Find where the given text appears and provide that cell's center as (x, y) coordinate. 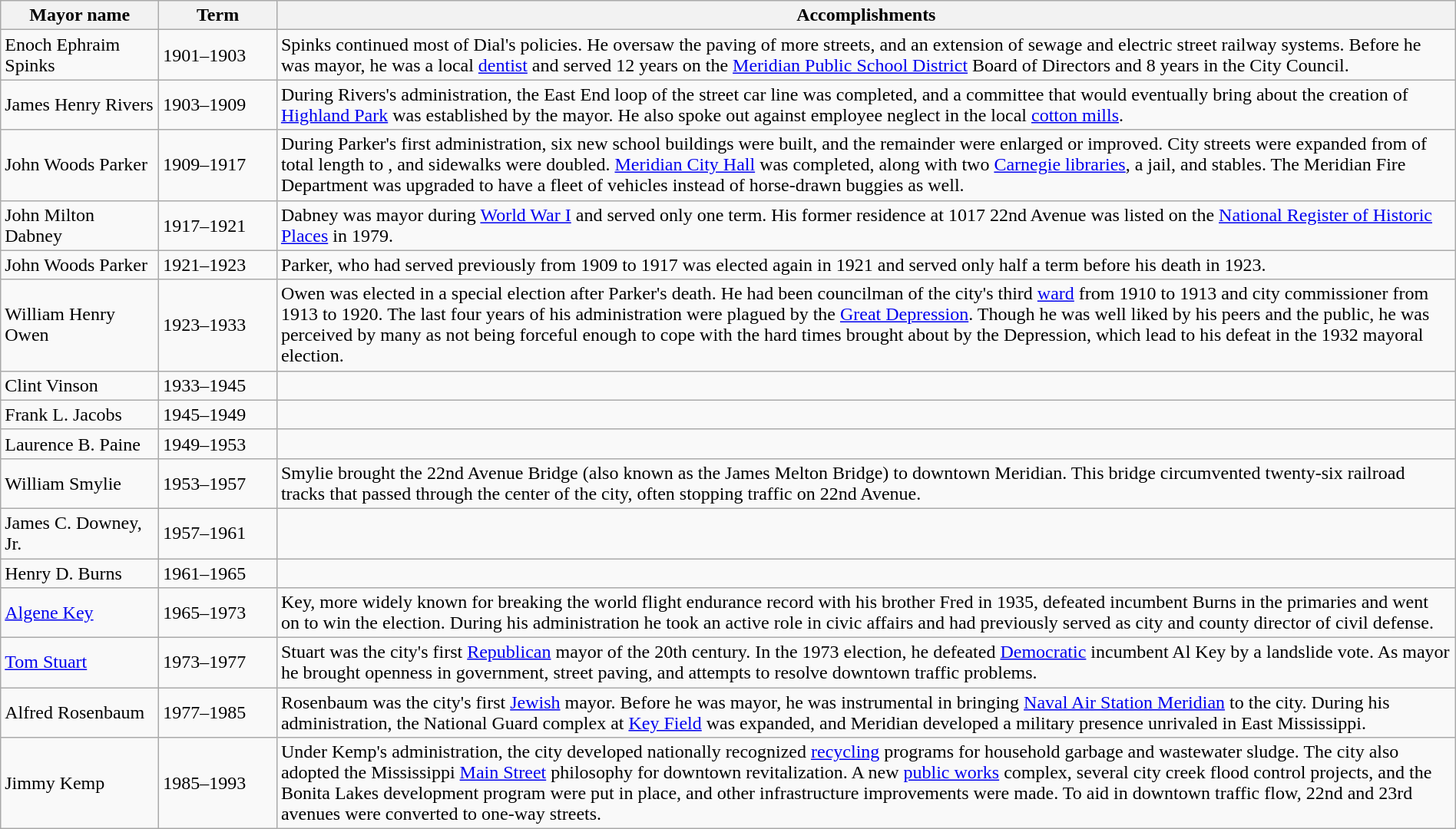
Henry D. Burns (80, 573)
1945–1949 (218, 414)
1901–1903 (218, 55)
1977–1985 (218, 712)
Algene Key (80, 613)
Accomplishments (866, 15)
1949–1953 (218, 444)
1921–1923 (218, 265)
Enoch Ephraim Spinks (80, 55)
Tom Stuart (80, 663)
1903–1909 (218, 104)
Jimmy Kemp (80, 783)
Laurence B. Paine (80, 444)
William Smylie (80, 484)
John Milton Dabney (80, 226)
1957–1961 (218, 533)
1985–1993 (218, 783)
Clint Vinson (80, 385)
Parker, who had served previously from 1909 to 1917 was elected again in 1921 and served only half a term before his death in 1923. (866, 265)
1965–1973 (218, 613)
Alfred Rosenbaum (80, 712)
Term (218, 15)
William Henry Owen (80, 325)
James C. Downey, Jr. (80, 533)
1973–1977 (218, 663)
1917–1921 (218, 226)
1923–1933 (218, 325)
Frank L. Jacobs (80, 414)
1961–1965 (218, 573)
1933–1945 (218, 385)
Mayor name (80, 15)
1953–1957 (218, 484)
James Henry Rivers (80, 104)
1909–1917 (218, 165)
